Return the [X, Y] coordinate for the center point of the cell that contains the specified text.  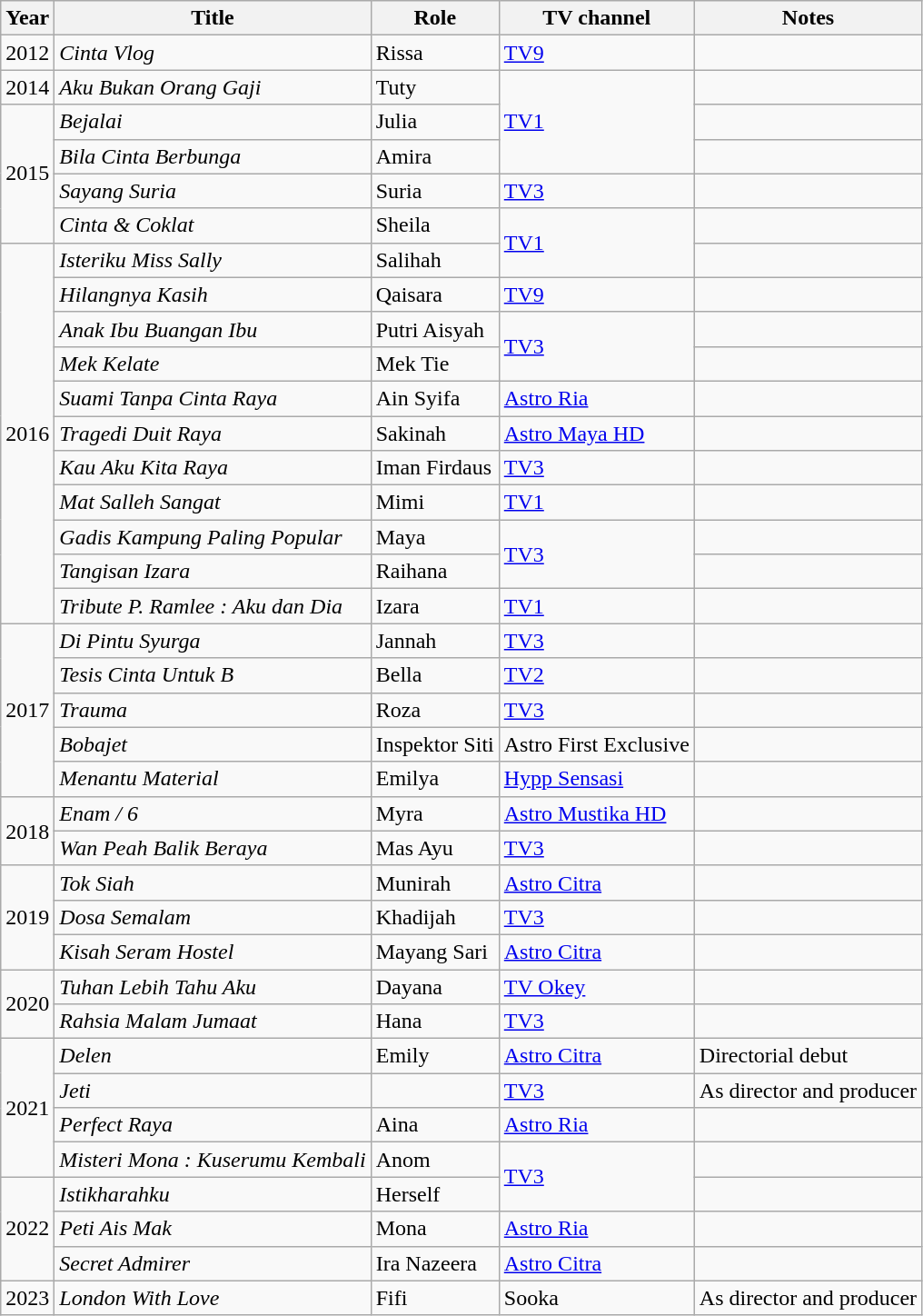
Aina [434, 1125]
Mona [434, 1229]
Tuty [434, 87]
Mimi [434, 503]
Anak Ibu Buangan Ibu [213, 329]
Delen [213, 1056]
Kisah Seram Hostel [213, 952]
Jannah [434, 641]
Izara [434, 606]
Astro Maya HD [596, 434]
Ain Syifa [434, 398]
Raihana [434, 572]
Rissa [434, 53]
Misteri Mona : Kuserumu Kembali [213, 1160]
Year [27, 18]
Suria [434, 191]
Sheila [434, 225]
Wan Peah Balik Beraya [213, 848]
Tuhan Lebih Tahu Aku [213, 986]
Hana [434, 1022]
Fifi [434, 1298]
Mas Ayu [434, 848]
Bila Cinta Berbunga [213, 156]
Perfect Raya [213, 1125]
London With Love [213, 1298]
Myra [434, 813]
Role [434, 18]
Herself [434, 1194]
Enam / 6 [213, 813]
Bobajet [213, 744]
Anom [434, 1160]
2018 [27, 831]
Putri Aisyah [434, 329]
Kau Aku Kita Raya [213, 468]
Iman Firdaus [434, 468]
Mat Salleh Sangat [213, 503]
Di Pintu Syurga [213, 641]
Directorial debut [808, 1056]
2016 [27, 433]
Title [213, 18]
Munirah [434, 882]
Salihah [434, 260]
Cinta Vlog [213, 53]
Maya [434, 537]
Emilya [434, 779]
Khadijah [434, 917]
Peti Ais Mak [213, 1229]
Suami Tanpa Cinta Raya [213, 398]
2015 [27, 174]
TV Okey [596, 986]
TV channel [596, 18]
Isteriku Miss Sally [213, 260]
Tragedi Duit Raya [213, 434]
Menantu Material [213, 779]
2023 [27, 1298]
Sakinah [434, 434]
Notes [808, 18]
Julia [434, 122]
2012 [27, 53]
Secret Admirer [213, 1263]
Mek Tie [434, 364]
Mayang Sari [434, 952]
Sayang Suria [213, 191]
Astro Mustika HD [596, 813]
Amira [434, 156]
Sooka [596, 1298]
Mek Kelate [213, 364]
Tok Siah [213, 882]
Tribute P. Ramlee : Aku dan Dia [213, 606]
Trauma [213, 710]
Gadis Kampung Paling Popular [213, 537]
Qaisara [434, 294]
Roza [434, 710]
2020 [27, 1003]
Cinta & Coklat [213, 225]
Dayana [434, 986]
Emily [434, 1056]
2017 [27, 710]
2022 [27, 1229]
Rahsia Malam Jumaat [213, 1022]
Aku Bukan Orang Gaji [213, 87]
Dosa Semalam [213, 917]
Tangisan Izara [213, 572]
Astro First Exclusive [596, 744]
TV2 [596, 675]
Tesis Cinta Untuk B [213, 675]
Bella [434, 675]
2021 [27, 1108]
Jeti [213, 1091]
2019 [27, 917]
Istikharahku [213, 1194]
2014 [27, 87]
Ira Nazeera [434, 1263]
Bejalai [213, 122]
Inspektor Siti [434, 744]
Hilangnya Kasih [213, 294]
Hypp Sensasi [596, 779]
